Extract the [X, Y] coordinate from the center of the cell holding the provided text.  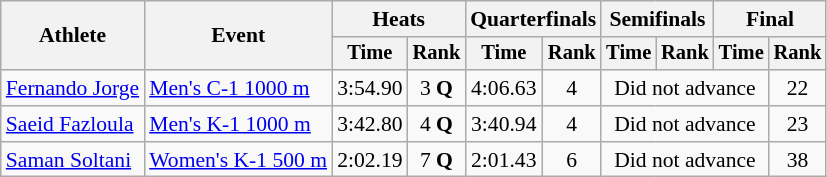
Athlete [72, 36]
Quarterfinals [533, 19]
Men's K-1 1000 m [238, 124]
Semifinals [657, 19]
4 Q [437, 124]
23 [798, 124]
Event [238, 36]
4:06.63 [504, 88]
3:40.94 [504, 124]
3:42.80 [370, 124]
Men's C-1 1000 m [238, 88]
22 [798, 88]
Saeid Fazloula [72, 124]
Heats [398, 19]
Fernando Jorge [72, 88]
Final [770, 19]
3:54.90 [370, 88]
3 Q [437, 88]
